Determine the [X, Y] coordinate at the center of the cell enclosing the given text.  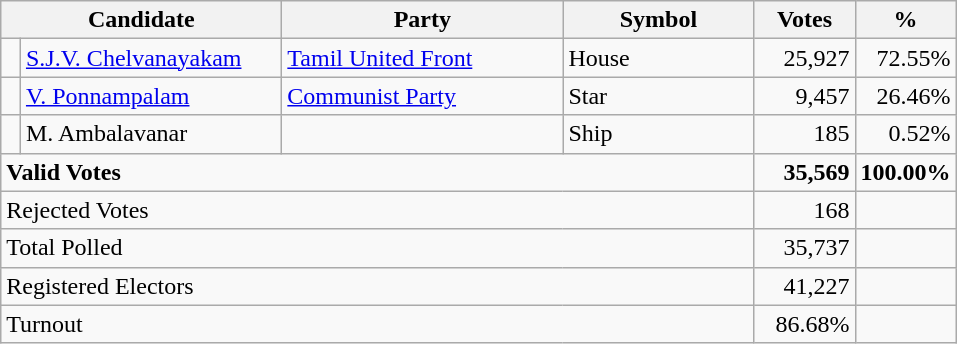
Star [658, 96]
Rejected Votes [378, 210]
Registered Electors [378, 286]
Tamil United Front [422, 58]
168 [804, 210]
9,457 [804, 96]
V. Ponnampalam [150, 96]
26.46% [906, 96]
Symbol [658, 20]
Party [422, 20]
House [658, 58]
Communist Party [422, 96]
72.55% [906, 58]
Total Polled [378, 248]
Candidate [142, 20]
% [906, 20]
86.68% [804, 324]
25,927 [804, 58]
Valid Votes [378, 172]
185 [804, 134]
Votes [804, 20]
35,569 [804, 172]
Ship [658, 134]
0.52% [906, 134]
S.J.V. Chelvanayakam [150, 58]
35,737 [804, 248]
100.00% [906, 172]
Turnout [378, 324]
41,227 [804, 286]
M. Ambalavanar [150, 134]
